Locate the cell with the specified text and output its (x, y) center coordinate. 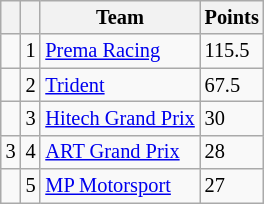
Hitech Grand Prix (120, 118)
Prema Racing (120, 51)
Points (232, 17)
Team (120, 17)
30 (232, 118)
2 (31, 85)
27 (232, 186)
Trident (120, 85)
28 (232, 152)
1 (31, 51)
5 (31, 186)
67.5 (232, 85)
115.5 (232, 51)
4 (31, 152)
ART Grand Prix (120, 152)
MP Motorsport (120, 186)
